Locate the cell with the specified text and output its [X, Y] center coordinate. 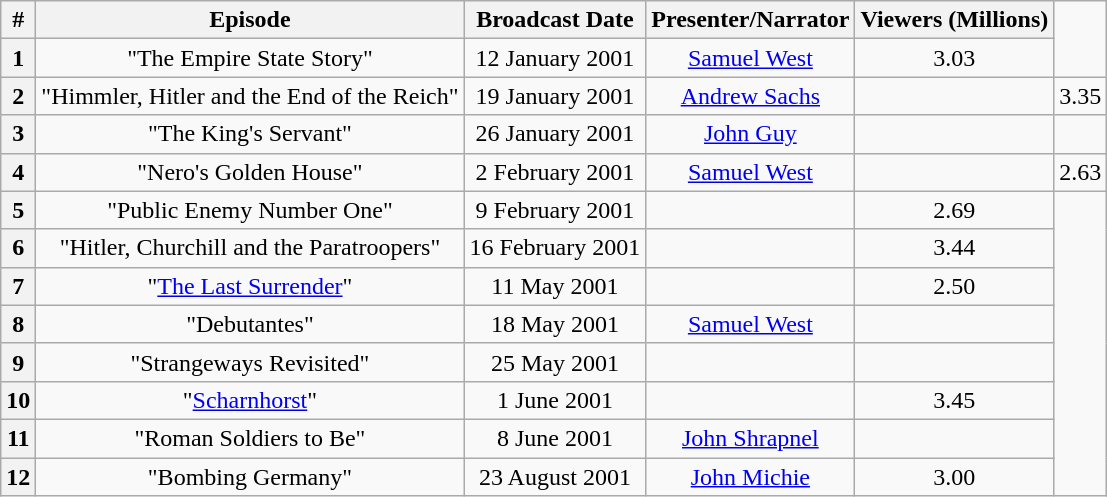
"The Last Surrender" [250, 286]
Andrew Sachs [750, 96]
# [18, 20]
2.63 [1080, 172]
2 [18, 96]
3.35 [1080, 96]
Viewers (Millions) [954, 20]
25 May 2001 [555, 362]
2.50 [954, 286]
3.00 [954, 477]
"Himmler, Hitler and the End of the Reich" [250, 96]
"Roman Soldiers to Be" [250, 438]
16 February 2001 [555, 248]
5 [18, 210]
"Hitler, Churchill and the Paratroopers" [250, 248]
2 February 2001 [555, 172]
23 August 2001 [555, 477]
12 [18, 477]
10 [18, 400]
18 May 2001 [555, 324]
26 January 2001 [555, 134]
9 [18, 362]
3.03 [954, 58]
John Guy [750, 134]
"Debutantes" [250, 324]
"Bombing Germany" [250, 477]
19 January 2001 [555, 96]
1 [18, 58]
4 [18, 172]
Presenter/Narrator [750, 20]
1 June 2001 [555, 400]
"The King's Servant" [250, 134]
6 [18, 248]
8 June 2001 [555, 438]
"The Empire State Story" [250, 58]
Episode [250, 20]
3.45 [954, 400]
3 [18, 134]
"Public Enemy Number One" [250, 210]
11 May 2001 [555, 286]
7 [18, 286]
"Scharnhorst" [250, 400]
2.69 [954, 210]
"Nero's Golden House" [250, 172]
9 February 2001 [555, 210]
"Strangeways Revisited" [250, 362]
John Shrapnel [750, 438]
Broadcast Date [555, 20]
John Michie [750, 477]
8 [18, 324]
3.44 [954, 248]
11 [18, 438]
12 January 2001 [555, 58]
